Search for the cell housing the specified text and yield its [x, y] center coordinate. 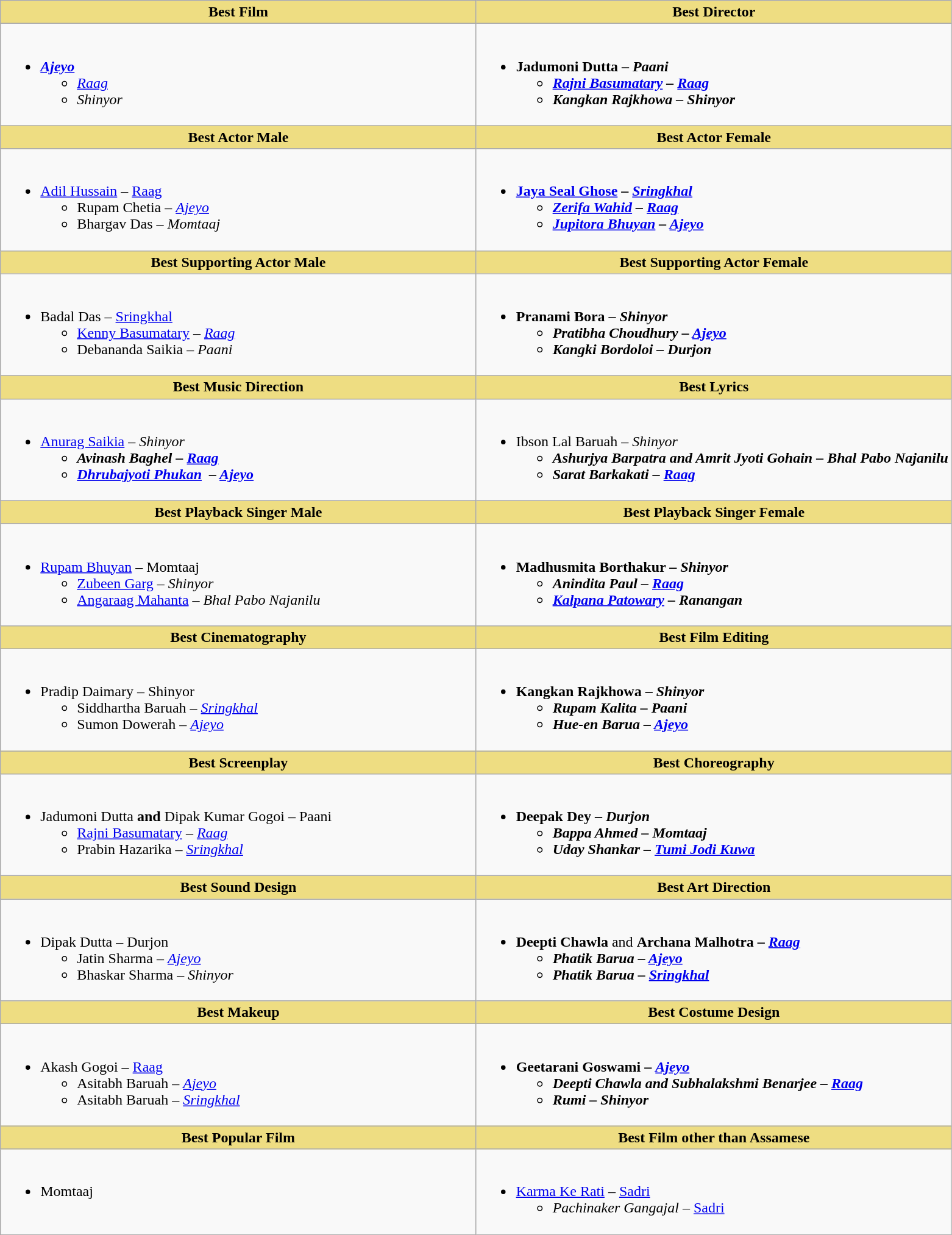
Badal Das – SringkhalKenny Basumatary – RaagDebananda Saikia – Paani [238, 324]
Jadumoni Dutta – PaaniRajni Basumatary – RaagKangkan Rajkhowa – Shinyor [714, 74]
Best Supporting Actor Female [714, 262]
Best Lyrics [714, 387]
Deepak Dey – DurjonBappa Ahmed – MomtaajUday Shankar – Tumi Jodi Kuwa [714, 825]
Anurag Saikia – ShinyorAvinash Baghel – RaagDhrubajyoti Phukan – Ajeyo [238, 450]
Best Cinematography [238, 637]
Ibson Lal Baruah – ShinyorAshurjya Barpatra and Amrit Jyoti Gohain – Bhal Pabo NajaniluSarat Barkakati – Raag [714, 450]
Ajeyo RaagShinyor [238, 74]
Jaya Seal Ghose – SringkhalZerifa Wahid – RaagJupitora Bhuyan – Ajeyo [714, 200]
Best Choreography [714, 763]
Rupam Bhuyan – MomtaajZubeen Garg – ShinyorAngaraag Mahanta – Bhal Pabo Najanilu [238, 574]
Akash Gogoi – RaagAsitabh Baruah – AjeyoAsitabh Baruah – Sringkhal [238, 1075]
Best Playback Singer Female [714, 512]
Kangkan Rajkhowa – ShinyorRupam Kalita – PaaniHue-en Barua – Ajeyo [714, 700]
Pranami Bora – ShinyorPratibha Choudhury – AjeyoKangki Bordoloi – Durjon [714, 324]
Best Popular Film [238, 1137]
Karma Ke Rati – SadriPachinaker Gangajal – Sadri [714, 1192]
Best Screenplay [238, 763]
Best Playback Singer Male [238, 512]
Momtaaj [238, 1192]
Best Actor Male [238, 137]
Dipak Dutta – DurjonJatin Sharma – AjeyoBhaskar Sharma – Shinyor [238, 950]
Jadumoni Dutta and Dipak Kumar Gogoi – PaaniRajni Basumatary – RaagPrabin Hazarika – Sringkhal [238, 825]
Best Makeup [238, 1013]
Best Sound Design [238, 888]
Madhusmita Borthakur – ShinyorAnindita Paul – RaagKalpana Patowary – Ranangan [714, 574]
Adil Hussain – RaagRupam Chetia – AjeyoBhargav Das – Momtaaj [238, 200]
Best Actor Female [714, 137]
Best Supporting Actor Male [238, 262]
Best Film [238, 12]
Best Film Editing [714, 637]
Best Film other than Assamese [714, 1137]
Best Director [714, 12]
Deepti Chawla and Archana Malhotra – RaagPhatik Barua – AjeyoPhatik Barua – Sringkhal [714, 950]
Best Art Direction [714, 888]
Pradip Daimary – ShinyorSiddhartha Baruah – SringkhalSumon Dowerah – Ajeyo [238, 700]
Best Costume Design [714, 1013]
Geetarani Goswami – AjeyoDeepti Chawla and Subhalakshmi Benarjee – RaagRumi – Shinyor [714, 1075]
Best Music Direction [238, 387]
